Extract the [X, Y] coordinate from the center of the cell holding the provided text.  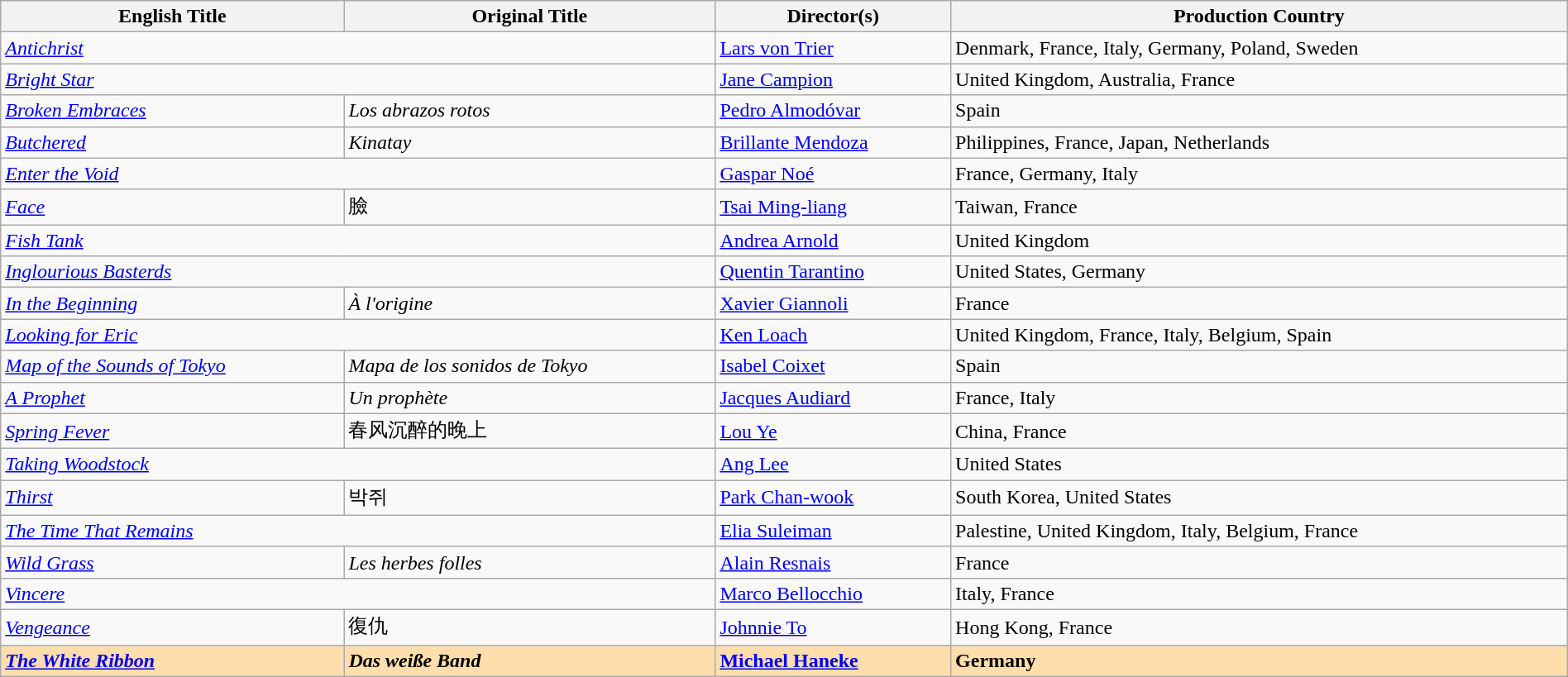
Pedro Almodóvar [834, 111]
Gaspar Noé [834, 174]
Los abrazos rotos [529, 111]
Mapa de los sonidos de Tokyo [529, 366]
Thirst [172, 498]
Xavier Giannoli [834, 303]
Vincere [358, 594]
Map of the Sounds of Tokyo [172, 366]
Andrea Arnold [834, 241]
Spring Fever [172, 431]
Germany [1260, 660]
Taking Woodstock [358, 465]
The Time That Remains [358, 531]
Kinatay [529, 142]
Original Title [529, 17]
English Title [172, 17]
春风沉醉的晚上 [529, 431]
South Korea, United States [1260, 498]
Denmark, France, Italy, Germany, Poland, Sweden [1260, 48]
The White Ribbon [172, 660]
Fish Tank [358, 241]
Ang Lee [834, 465]
France, Germany, Italy [1260, 174]
Brillante Mendoza [834, 142]
In the Beginning [172, 303]
À l'origine [529, 303]
Marco Bellocchio [834, 594]
Das weiße Band [529, 660]
Alain Resnais [834, 562]
Tsai Ming-liang [834, 207]
Lars von Trier [834, 48]
박쥐 [529, 498]
Philippines, France, Japan, Netherlands [1260, 142]
Face [172, 207]
Broken Embraces [172, 111]
Vengeance [172, 627]
Elia Suleiman [834, 531]
Enter the Void [358, 174]
Hong Kong, France [1260, 627]
France, Italy [1260, 398]
Palestine, United Kingdom, Italy, Belgium, France [1260, 531]
Park Chan-wook [834, 498]
China, France [1260, 431]
Bright Star [358, 79]
Quentin Tarantino [834, 272]
Lou Ye [834, 431]
Jacques Audiard [834, 398]
Ken Loach [834, 335]
United Kingdom, France, Italy, Belgium, Spain [1260, 335]
Les herbes folles [529, 562]
Michael Haneke [834, 660]
復仇 [529, 627]
Butchered [172, 142]
United States [1260, 465]
Jane Campion [834, 79]
Looking for Eric [358, 335]
Italy, France [1260, 594]
Antichrist [358, 48]
Production Country [1260, 17]
United Kingdom, Australia, France [1260, 79]
Isabel Coixet [834, 366]
Wild Grass [172, 562]
Johnnie To [834, 627]
United Kingdom [1260, 241]
Director(s) [834, 17]
臉 [529, 207]
United States, Germany [1260, 272]
Inglourious Basterds [358, 272]
Un prophète [529, 398]
A Prophet [172, 398]
Taiwan, France [1260, 207]
